Find where the given text appears and provide that cell's center as [x, y] coordinate. 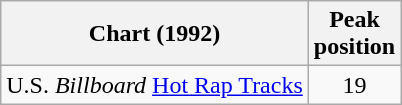
U.S. Billboard Hot Rap Tracks [155, 85]
19 [354, 85]
Peakposition [354, 34]
Chart (1992) [155, 34]
